Search for the cell housing the specified text and yield its (X, Y) center coordinate. 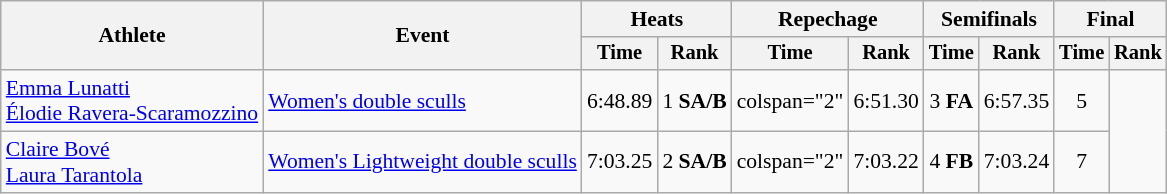
3 FA (952, 100)
Event (422, 36)
7:03.22 (886, 162)
6:57.35 (1016, 100)
Women's Lightweight double sculls (422, 162)
7 (1082, 162)
7:03.25 (620, 162)
Athlete (132, 36)
Semifinals (989, 19)
4 FB (952, 162)
6:48.89 (620, 100)
2 SA/B (694, 162)
Claire BovéLaura Tarantola (132, 162)
Women's double sculls (422, 100)
1 SA/B (694, 100)
Heats (657, 19)
Emma LunattiÉlodie Ravera-Scaramozzino (132, 100)
Final (1110, 19)
6:51.30 (886, 100)
5 (1082, 100)
Repechage (828, 19)
7:03.24 (1016, 162)
